Scan for the cell matching the given text and deliver its [x, y] coordinate at center. 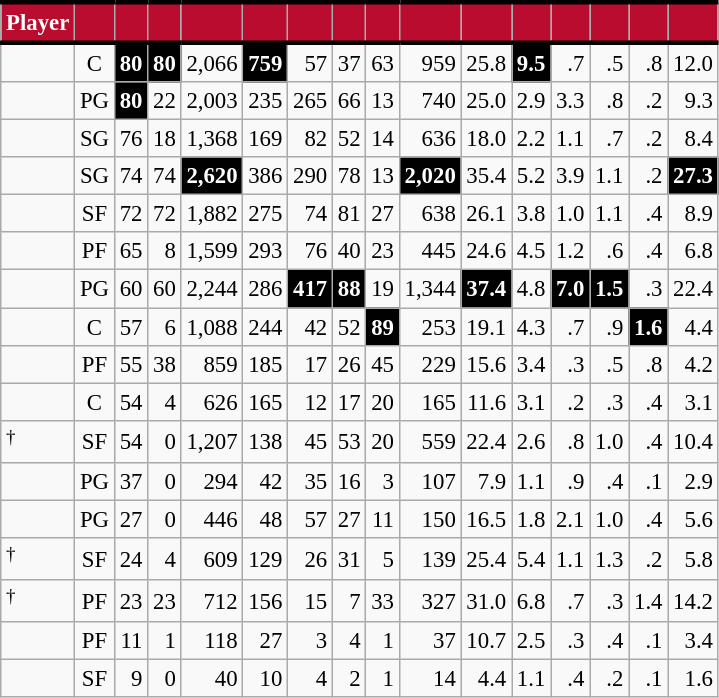
959 [430, 62]
48 [266, 519]
12 [310, 402]
3.8 [532, 214]
5.4 [532, 559]
24.6 [486, 251]
31 [348, 559]
327 [430, 601]
1,207 [212, 441]
31.0 [486, 601]
16.5 [486, 519]
65 [130, 251]
7 [348, 601]
9.3 [693, 101]
2.5 [532, 641]
22 [164, 101]
9.5 [532, 62]
8.4 [693, 139]
1,882 [212, 214]
2,020 [430, 176]
235 [266, 101]
27.3 [693, 176]
229 [430, 364]
18 [164, 139]
275 [266, 214]
19.1 [486, 327]
244 [266, 327]
.6 [610, 251]
636 [430, 139]
4.3 [532, 327]
2,003 [212, 101]
2.6 [532, 441]
759 [266, 62]
25.8 [486, 62]
286 [266, 289]
2 [348, 679]
2,066 [212, 62]
138 [266, 441]
4.8 [532, 289]
66 [348, 101]
63 [382, 62]
1,088 [212, 327]
35 [310, 482]
10.4 [693, 441]
19 [382, 289]
294 [212, 482]
1,344 [430, 289]
33 [382, 601]
1,368 [212, 139]
18.0 [486, 139]
11.6 [486, 402]
38 [164, 364]
859 [212, 364]
10 [266, 679]
37.4 [486, 289]
609 [212, 559]
150 [430, 519]
253 [430, 327]
4.2 [693, 364]
15 [310, 601]
7.9 [486, 482]
139 [430, 559]
1,599 [212, 251]
559 [430, 441]
185 [266, 364]
88 [348, 289]
25.0 [486, 101]
3.9 [570, 176]
1.2 [570, 251]
16 [348, 482]
26.1 [486, 214]
89 [382, 327]
1.4 [648, 601]
14.2 [693, 601]
107 [430, 482]
2,620 [212, 176]
12.0 [693, 62]
3.3 [570, 101]
293 [266, 251]
10.7 [486, 641]
129 [266, 559]
5 [382, 559]
2.2 [532, 139]
4.5 [532, 251]
1.5 [610, 289]
118 [212, 641]
386 [266, 176]
53 [348, 441]
9 [130, 679]
5.6 [693, 519]
78 [348, 176]
290 [310, 176]
169 [266, 139]
417 [310, 289]
5.2 [532, 176]
626 [212, 402]
265 [310, 101]
81 [348, 214]
156 [266, 601]
5.8 [693, 559]
82 [310, 139]
25.4 [486, 559]
35.4 [486, 176]
638 [430, 214]
15.6 [486, 364]
Player [38, 22]
712 [212, 601]
1.8 [532, 519]
2,244 [212, 289]
1.3 [610, 559]
8.9 [693, 214]
445 [430, 251]
446 [212, 519]
6 [164, 327]
740 [430, 101]
24 [130, 559]
2.1 [570, 519]
55 [130, 364]
8 [164, 251]
7.0 [570, 289]
